Determine the (x, y) coordinate at the center of the cell enclosing the given text.  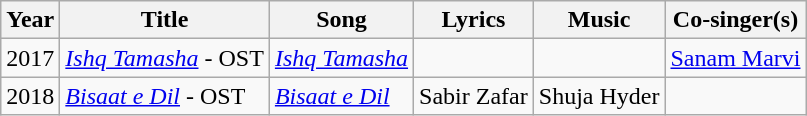
Lyrics (474, 20)
Year (30, 20)
Co-singer(s) (736, 20)
Sanam Marvi (736, 58)
Sabir Zafar (474, 96)
2017 (30, 58)
Bisaat e Dil - OST (165, 96)
Ishq Tamasha (341, 58)
Shuja Hyder (599, 96)
Bisaat e Dil (341, 96)
Title (165, 20)
Song (341, 20)
2018 (30, 96)
Ishq Tamasha - OST (165, 58)
Music (599, 20)
